Locate the cell with the specified text and output its [X, Y] center coordinate. 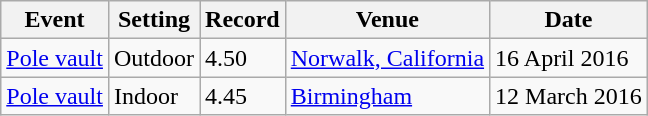
Date [569, 20]
16 April 2016 [569, 58]
Outdoor [154, 58]
Norwalk, California [387, 58]
Venue [387, 20]
12 March 2016 [569, 96]
Event [55, 20]
4.50 [243, 58]
Setting [154, 20]
Indoor [154, 96]
4.45 [243, 96]
Birmingham [387, 96]
Record [243, 20]
